Find where the given text appears and provide that cell's center as (x, y) coordinate. 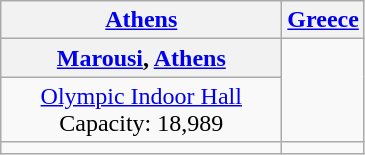
Marousi, Athens (142, 58)
Athens (142, 20)
Greece (324, 20)
Olympic Indoor HallCapacity: 18,989 (142, 110)
